Pinpoint the cell where the given text exists, returning its (x, y) midpoint coordinate. 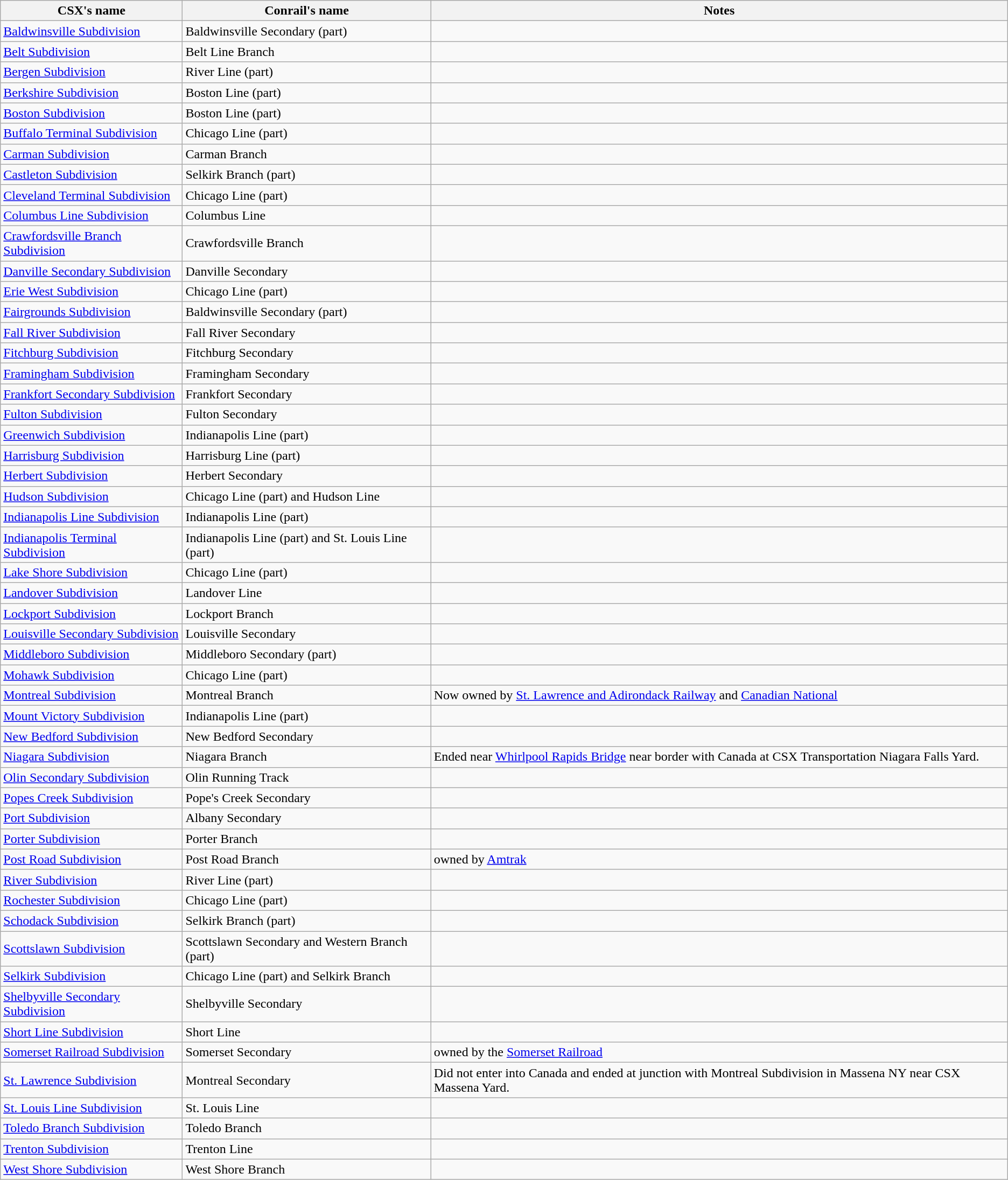
Crawfordsville Branch (307, 243)
Louisville Secondary (307, 634)
Fall River Subdivision (92, 333)
Landover Subdivision (92, 593)
Columbus Line Subdivision (92, 215)
New Bedford Subdivision (92, 736)
Lockport Subdivision (92, 613)
Trenton Line (307, 1149)
Berkshire Subdivision (92, 93)
Indianapolis Line (part) and St. Louis Line (part) (307, 545)
Castleton Subdivision (92, 174)
Louisville Secondary Subdivision (92, 634)
Fitchburg Subdivision (92, 353)
Olin Running Track (307, 777)
Fitchburg Secondary (307, 353)
St. Louis Line (307, 1108)
Somerset Secondary (307, 1052)
Buffalo Terminal Subdivision (92, 134)
Rochester Subdivision (92, 900)
Post Road Subdivision (92, 859)
Harrisburg Line (part) (307, 455)
Carman Subdivision (92, 154)
Olin Secondary Subdivision (92, 777)
Lockport Branch (307, 613)
Fairgrounds Subdivision (92, 312)
Short Line (307, 1032)
Somerset Railroad Subdivision (92, 1052)
Mount Victory Subdivision (92, 716)
Herbert Secondary (307, 476)
St. Louis Line Subdivision (92, 1108)
Post Road Branch (307, 859)
Frankfort Secondary Subdivision (92, 394)
Cleveland Terminal Subdivision (92, 195)
Danville Secondary Subdivision (92, 271)
Columbus Line (307, 215)
Middleboro Secondary (part) (307, 655)
Montreal Secondary (307, 1080)
Hudson Subdivision (92, 496)
Indianapolis Line Subdivision (92, 517)
Bergen Subdivision (92, 72)
CSX's name (92, 11)
Boston Subdivision (92, 113)
Herbert Subdivision (92, 476)
owned by Amtrak (719, 859)
Lake Shore Subdivision (92, 572)
Scottslawn Secondary and Western Branch (part) (307, 949)
Greenwich Subdivision (92, 435)
Fulton Secondary (307, 415)
Short Line Subdivision (92, 1032)
Fall River Secondary (307, 333)
Erie West Subdivision (92, 292)
Now owned by St. Lawrence and Adirondack Railway and Canadian National (719, 696)
Pope's Creek Secondary (307, 798)
Port Subdivision (92, 818)
Montreal Branch (307, 696)
Carman Branch (307, 154)
Fulton Subdivision (92, 415)
Chicago Line (part) and Selkirk Branch (307, 977)
Danville Secondary (307, 271)
owned by the Somerset Railroad (719, 1052)
Shelbyville Secondary Subdivision (92, 1005)
Porter Subdivision (92, 839)
West Shore Branch (307, 1169)
Shelbyville Secondary (307, 1005)
St. Lawrence Subdivision (92, 1080)
Crawfordsville Branch Subdivision (92, 243)
River Subdivision (92, 880)
Chicago Line (part) and Hudson Line (307, 496)
New Bedford Secondary (307, 736)
Frankfort Secondary (307, 394)
Popes Creek Subdivision (92, 798)
Middleboro Subdivision (92, 655)
Belt Subdivision (92, 52)
Mohawk Subdivision (92, 675)
Schodack Subdivision (92, 921)
Conrail's name (307, 11)
Trenton Subdivision (92, 1149)
Did not enter into Canada and ended at junction with Montreal Subdivision in Massena NY near CSX Massena Yard. (719, 1080)
Indianapolis Terminal Subdivision (92, 545)
Niagara Branch (307, 757)
Framingham Secondary (307, 374)
Selkirk Subdivision (92, 977)
Baldwinsville Subdivision (92, 31)
Landover Line (307, 593)
Harrisburg Subdivision (92, 455)
Albany Secondary (307, 818)
Framingham Subdivision (92, 374)
Porter Branch (307, 839)
Niagara Subdivision (92, 757)
Notes (719, 11)
Belt Line Branch (307, 52)
West Shore Subdivision (92, 1169)
Ended near Whirlpool Rapids Bridge near border with Canada at CSX Transportation Niagara Falls Yard. (719, 757)
Toledo Branch (307, 1128)
Toledo Branch Subdivision (92, 1128)
Scottslawn Subdivision (92, 949)
Montreal Subdivision (92, 696)
